From the cell containing the given text, extract its center point as (x, y) coordinate. 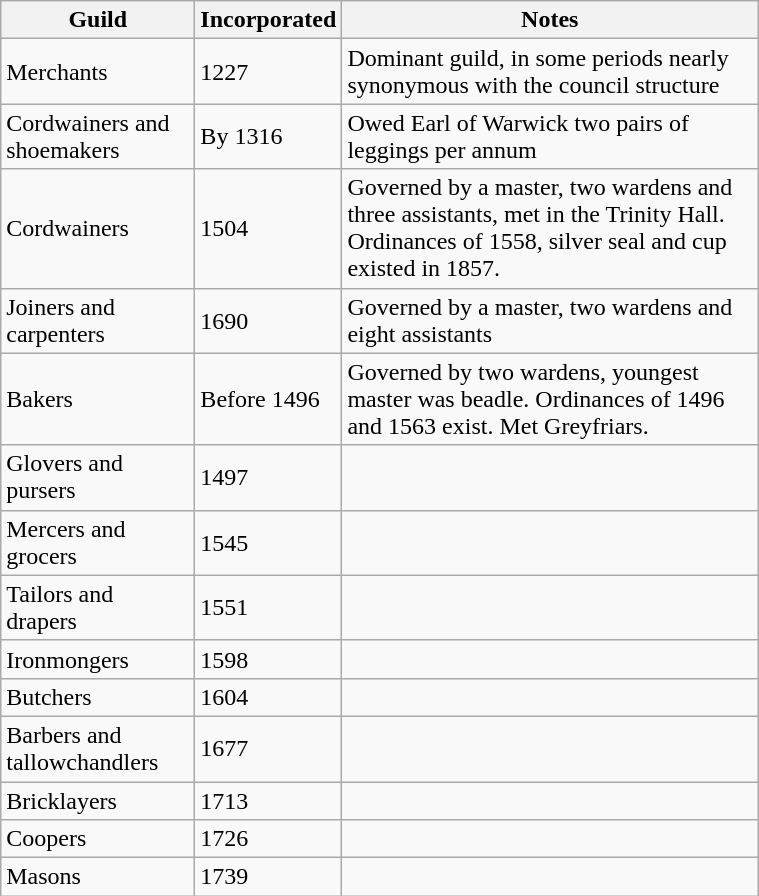
Mercers and grocers (98, 542)
Bakers (98, 399)
Owed Earl of Warwick two pairs of leggings per annum (550, 136)
Barbers and tallowchandlers (98, 748)
Tailors and drapers (98, 608)
Incorporated (268, 20)
Governed by a master, two wardens and three assistants, met in the Trinity Hall. Ordinances of 1558, silver seal and cup existed in 1857. (550, 228)
1497 (268, 478)
1504 (268, 228)
1598 (268, 659)
Before 1496 (268, 399)
1604 (268, 697)
Cordwainers and shoemakers (98, 136)
Joiners and carpenters (98, 320)
1690 (268, 320)
Ironmongers (98, 659)
Bricklayers (98, 801)
By 1316 (268, 136)
Governed by a master, two wardens and eight assistants (550, 320)
1545 (268, 542)
Butchers (98, 697)
Guild (98, 20)
Masons (98, 877)
1551 (268, 608)
Governed by two wardens, youngest master was beadle. Ordinances of 1496 and 1563 exist. Met Greyfriars. (550, 399)
Glovers and pursers (98, 478)
1739 (268, 877)
1677 (268, 748)
Cordwainers (98, 228)
1713 (268, 801)
Coopers (98, 839)
1227 (268, 72)
Dominant guild, in some periods nearly synonymous with the council structure (550, 72)
Merchants (98, 72)
Notes (550, 20)
1726 (268, 839)
